Search for the cell housing the specified text and yield its (x, y) center coordinate. 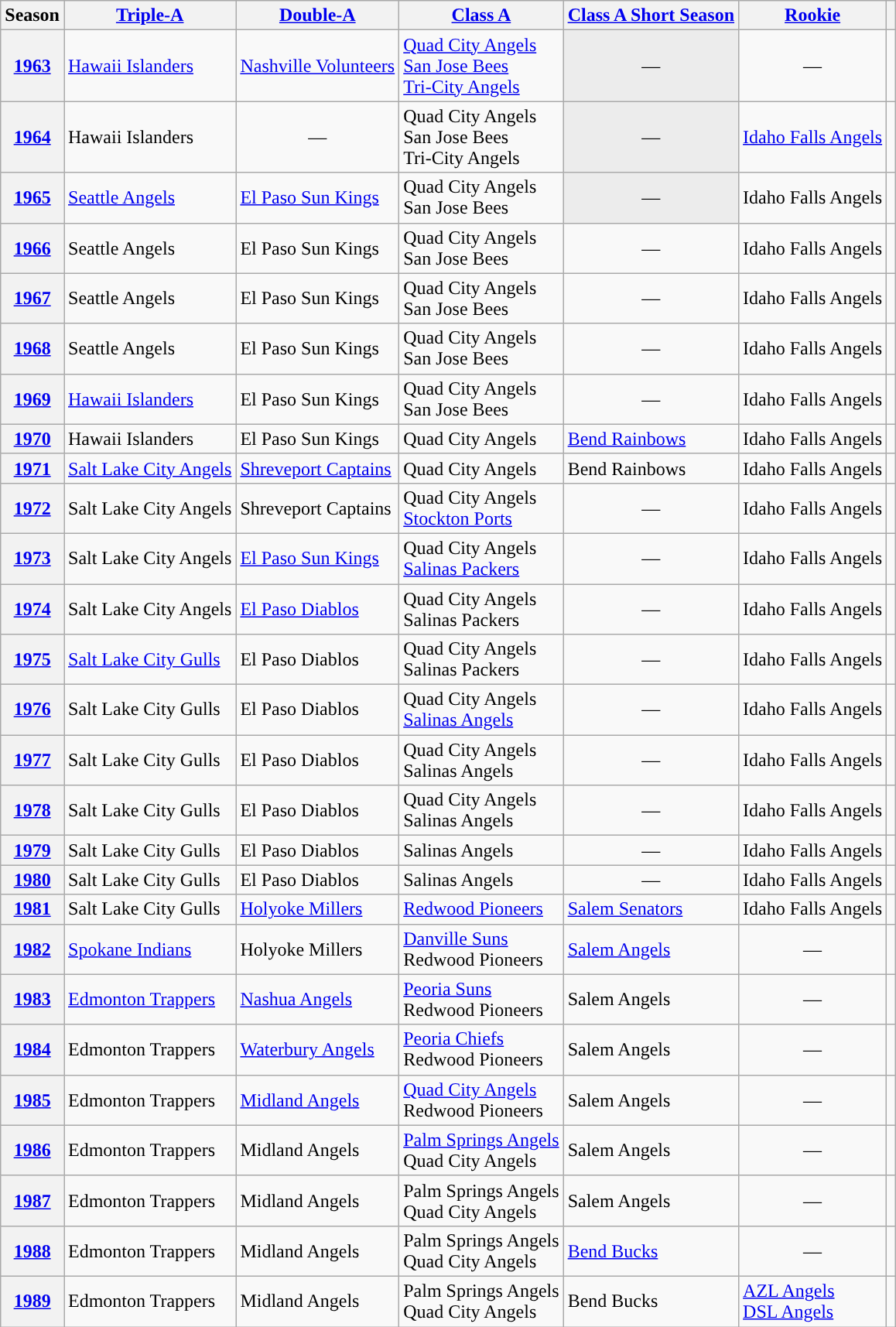
1986 (32, 1150)
Redwood Pioneers (481, 909)
1963 (32, 66)
AZL AngelsDSL Angels (812, 1301)
Waterbury Angels (317, 1049)
Spokane Indians (149, 949)
1976 (32, 710)
1989 (32, 1301)
1988 (32, 1250)
Class A Short Season (651, 15)
Danville SunsRedwood Pioneers (481, 949)
Quad City AngelsRedwood Pioneers (481, 1100)
1975 (32, 659)
1965 (32, 198)
1977 (32, 760)
1984 (32, 1049)
Peoria SunsRedwood Pioneers (481, 1000)
1987 (32, 1201)
1981 (32, 909)
1967 (32, 299)
1979 (32, 850)
1964 (32, 137)
Double-A (317, 15)
1966 (32, 248)
1973 (32, 559)
1980 (32, 880)
1983 (32, 1000)
Triple-A (149, 15)
Season (32, 15)
Class A (481, 15)
1978 (32, 811)
1972 (32, 508)
Peoria ChiefsRedwood Pioneers (481, 1049)
1968 (32, 348)
Salem Senators (651, 909)
1985 (32, 1100)
1969 (32, 399)
1970 (32, 439)
Nashville Volunteers (317, 66)
Rookie (812, 15)
Nashua Angels (317, 1000)
1971 (32, 468)
1974 (32, 608)
1982 (32, 949)
Quad City AngelsStockton Ports (481, 508)
